Return the [X, Y] coordinate for the center point of the cell that contains the specified text.  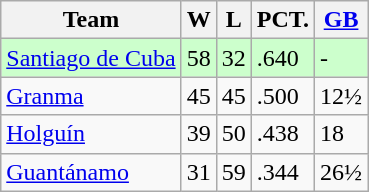
.640 [282, 58]
26½ [342, 172]
31 [198, 172]
PCT. [282, 20]
18 [342, 134]
Santiago de Cuba [91, 58]
32 [234, 58]
.344 [282, 172]
Team [91, 20]
GB [342, 20]
59 [234, 172]
12½ [342, 96]
W [198, 20]
39 [198, 134]
L [234, 20]
Granma [91, 96]
.438 [282, 134]
Guantánamo [91, 172]
58 [198, 58]
Holguín [91, 134]
.500 [282, 96]
50 [234, 134]
- [342, 58]
